Return the [X, Y] coordinate for the center point of the cell that contains the specified text.  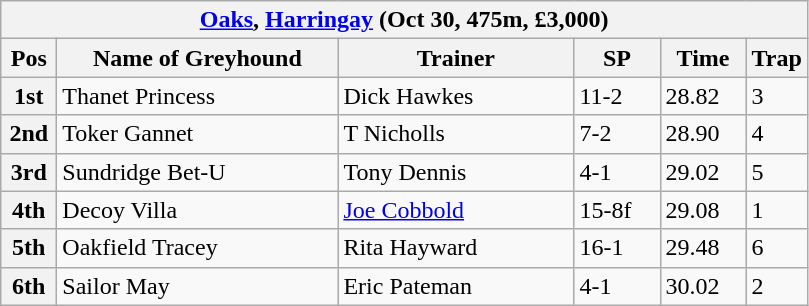
SP [617, 58]
30.02 [703, 286]
Thanet Princess [198, 96]
Pos [29, 58]
1 [776, 210]
Trap [776, 58]
2 [776, 286]
Trainer [456, 58]
11-2 [617, 96]
4th [29, 210]
Sundridge Bet-U [198, 172]
Joe Cobbold [456, 210]
5th [29, 248]
Time [703, 58]
Tony Dennis [456, 172]
16-1 [617, 248]
15-8f [617, 210]
Eric Pateman [456, 286]
5 [776, 172]
Toker Gannet [198, 134]
Sailor May [198, 286]
29.48 [703, 248]
1st [29, 96]
2nd [29, 134]
28.90 [703, 134]
Decoy Villa [198, 210]
T Nicholls [456, 134]
7-2 [617, 134]
29.08 [703, 210]
3rd [29, 172]
3 [776, 96]
28.82 [703, 96]
29.02 [703, 172]
6th [29, 286]
Rita Hayward [456, 248]
Oaks, Harringay (Oct 30, 475m, £3,000) [404, 20]
Oakfield Tracey [198, 248]
Name of Greyhound [198, 58]
4 [776, 134]
6 [776, 248]
Dick Hawkes [456, 96]
